Determine the (X, Y) coordinate at the center of the cell enclosing the given text.  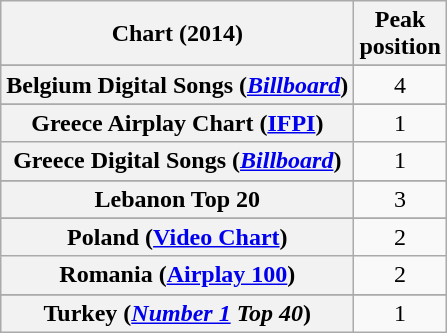
Poland (Video Chart) (178, 237)
Greece Digital Songs (Billboard) (178, 161)
3 (400, 199)
Peakposition (400, 34)
Turkey (Number 1 Top 40) (178, 313)
4 (400, 85)
Chart (2014) (178, 34)
Lebanon Top 20 (178, 199)
Romania (Airplay 100) (178, 275)
Belgium Digital Songs (Billboard) (178, 85)
Greece Airplay Chart (IFPI) (178, 123)
